Return [X, Y] of the center of cell containing provided text 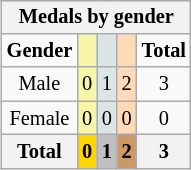
Medals by gender [96, 17]
Gender [40, 51]
Male [40, 84]
Female [40, 118]
